Output the [X, Y] coordinate of the center of the cell containing the given text.  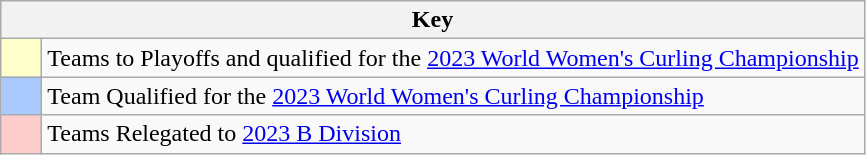
Teams to Playoffs and qualified for the 2023 World Women's Curling Championship [453, 58]
Team Qualified for the 2023 World Women's Curling Championship [453, 96]
Teams Relegated to 2023 B Division [453, 134]
Key [432, 20]
